Return the [x, y] coordinate for the center point of the cell that contains the specified text.  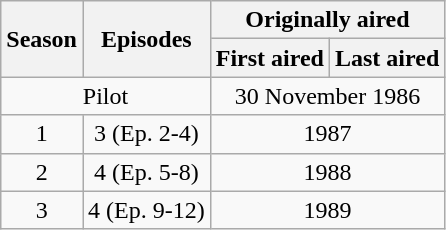
Originally aired [328, 20]
1987 [328, 134]
4 (Ep. 5-8) [146, 172]
1989 [328, 210]
30 November 1986 [328, 96]
4 (Ep. 9-12) [146, 210]
3 [42, 210]
Episodes [146, 39]
Last aired [386, 58]
Pilot [106, 96]
1988 [328, 172]
First aired [270, 58]
2 [42, 172]
1 [42, 134]
3 (Ep. 2-4) [146, 134]
Season [42, 39]
